Provide the (X, Y) coordinate of the cell's center where the given text is located.  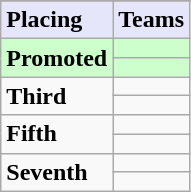
Fifth (57, 134)
Third (57, 96)
Placing (57, 20)
Promoted (57, 58)
Seventh (57, 172)
Teams (152, 20)
